For the text-containing cell, return its midpoint in (x, y) coordinate format. 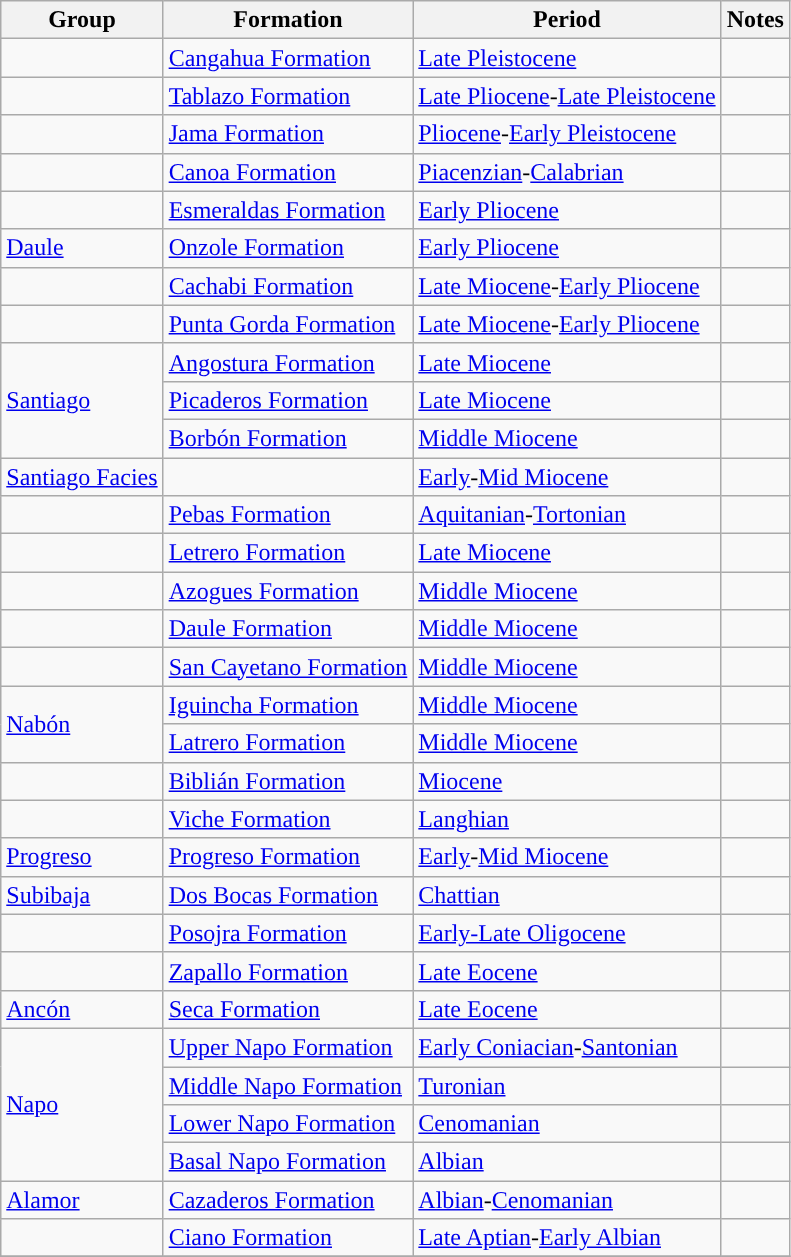
Santiago (82, 400)
Early Coniacian-Santonian (567, 1047)
Tablazo Formation (288, 96)
Daule (82, 248)
Progreso (82, 857)
Cenomanian (567, 1124)
Langhian (567, 819)
Albian (567, 1162)
Miocene (567, 781)
Onzole Formation (288, 248)
Esmeraldas Formation (288, 210)
Cangahua Formation (288, 58)
Turonian (567, 1085)
Borbón Formation (288, 438)
Zapallo Formation (288, 971)
San Cayetano Formation (288, 667)
Azogues Formation (288, 591)
Middle Napo Formation (288, 1085)
Late Aptian-Early Albian (567, 1238)
Nabón (82, 724)
Piacenzian-Calabrian (567, 172)
Chattian (567, 895)
Seca Formation (288, 1009)
Cazaderos Formation (288, 1200)
Upper Napo Formation (288, 1047)
Alamor (82, 1200)
Napo (82, 1104)
Early-Late Oligocene (567, 933)
Late Pleistocene (567, 58)
Aquitanian-Tortonian (567, 515)
Iguincha Formation (288, 705)
Letrero Formation (288, 553)
Pliocene-Early Pleistocene (567, 134)
Group (82, 20)
Posojra Formation (288, 933)
Jama Formation (288, 134)
Ciano Formation (288, 1238)
Basal Napo Formation (288, 1162)
Dos Bocas Formation (288, 895)
Late Pliocene-Late Pleistocene (567, 96)
Picaderos Formation (288, 400)
Santiago Facies (82, 477)
Daule Formation (288, 629)
Notes (755, 20)
Ancón (82, 1009)
Punta Gorda Formation (288, 324)
Period (567, 20)
Angostura Formation (288, 362)
Viche Formation (288, 819)
Progreso Formation (288, 857)
Formation (288, 20)
Albian-Cenomanian (567, 1200)
Cachabi Formation (288, 286)
Latrero Formation (288, 743)
Subibaja (82, 895)
Pebas Formation (288, 515)
Canoa Formation (288, 172)
Lower Napo Formation (288, 1124)
Biblián Formation (288, 781)
